Scan for the cell matching the given text and deliver its (X, Y) coordinate at center. 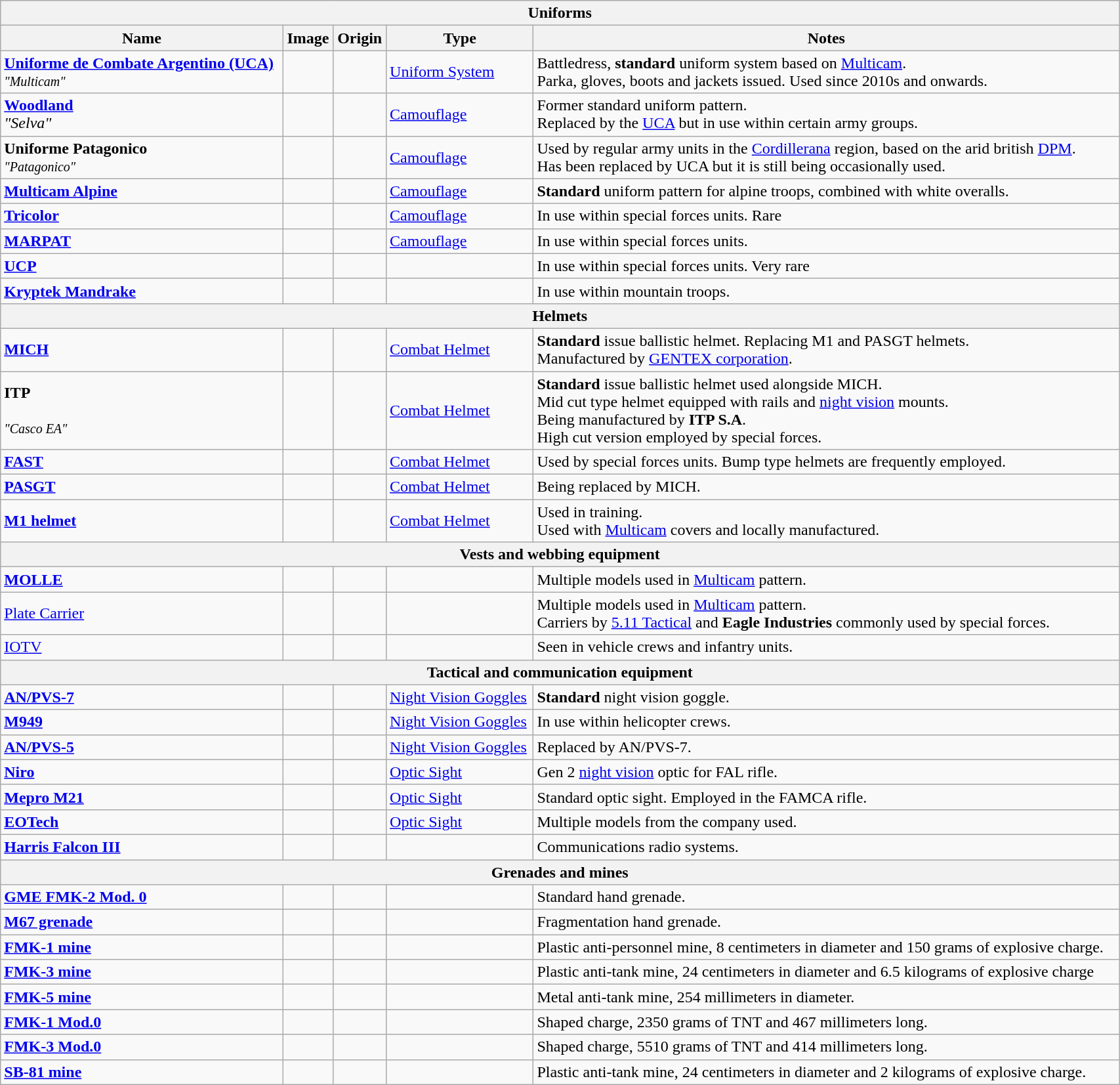
Fragmentation hand grenade. (827, 922)
AN/PVS-7 (142, 697)
Harris Falcon III (142, 847)
SB-81 mine (142, 1072)
IOTV (142, 647)
UCP (142, 266)
Multiple models from the company used. (827, 822)
GME FMK-2 Mod. 0 (142, 897)
FMK-5 mine (142, 997)
Helmets (560, 316)
Multiple models used in Multicam pattern. (827, 580)
Uniform System (460, 72)
Plastic anti-tank mine, 24 centimeters in diameter and 6.5 kilograms of explosive charge (827, 972)
Notes (827, 38)
Uniforms (560, 13)
Uniforme de Combate Argentino (UCA)"Multicam" (142, 72)
Type (460, 38)
In use within helicopter crews. (827, 722)
Seen in vehicle crews and infantry units. (827, 647)
Plastic anti-tank mine, 24 centimeters in diameter and 2 kilograms of explosive charge. (827, 1072)
Standard issue ballistic helmet. Replacing M1 and PASGT helmets.Manufactured by GENTEX corporation. (827, 349)
In use within special forces units. Very rare (827, 266)
M949 (142, 722)
Standard uniform pattern for alpine troops, combined with white overalls. (827, 191)
AN/PVS-5 (142, 747)
Woodland"Selva" (142, 114)
In use within special forces units. (827, 241)
Being replaced by MICH. (827, 487)
PASGT (142, 487)
Multiple models used in Multicam pattern.Carriers by 5.11 Tactical and Eagle Industries commonly used by special forces. (827, 613)
Tactical and communication equipment (560, 672)
Gen 2 night vision optic for FAL rifle. (827, 772)
Standard hand grenade. (827, 897)
Shaped charge, 5510 grams of TNT and 414 millimeters long. (827, 1047)
Name (142, 38)
Communications radio systems. (827, 847)
Used in training.Used with Multicam covers and locally manufactured. (827, 521)
FMK-1 mine (142, 947)
EOTech (142, 822)
In use within mountain troops. (827, 291)
Used by special forces units. Bump type helmets are frequently employed. (827, 462)
MICH (142, 349)
In use within special forces units. Rare (827, 216)
Vests and webbing equipment (560, 555)
Uniforme Patagonico"Patagonico" (142, 158)
FMK-1 Mod.0 (142, 1022)
Plate Carrier (142, 613)
Former standard uniform pattern.Replaced by the UCA but in use within certain army groups. (827, 114)
Niro (142, 772)
FAST (142, 462)
Replaced by AN/PVS-7. (827, 747)
Origin (360, 38)
FMK-3 mine (142, 972)
Standard optic sight. Employed in the FAMCA rifle. (827, 797)
Standard night vision goggle. (827, 697)
Plastic anti-personnel mine, 8 centimeters in diameter and 150 grams of explosive charge. (827, 947)
Kryptek Mandrake (142, 291)
Image (308, 38)
Mepro M21 (142, 797)
Grenades and mines (560, 872)
FMK-3 Mod.0 (142, 1047)
M1 helmet (142, 521)
Tricolor (142, 216)
Multicam Alpine (142, 191)
MOLLE (142, 580)
Shaped charge, 2350 grams of TNT and 467 millimeters long. (827, 1022)
M67 grenade (142, 922)
ITP"Casco EA" (142, 411)
MARPAT (142, 241)
Metal anti-tank mine, 254 millimeters in diameter. (827, 997)
Battledress, standard uniform system based on Multicam.Parka, gloves, boots and jackets issued. Used since 2010s and onwards. (827, 72)
